Search for the cell housing the specified text and yield its (X, Y) center coordinate. 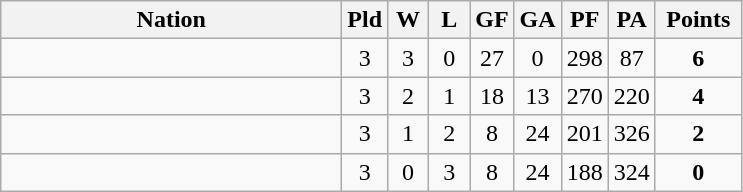
326 (632, 134)
87 (632, 58)
Points (698, 20)
18 (492, 96)
GA (538, 20)
PF (584, 20)
220 (632, 96)
13 (538, 96)
201 (584, 134)
298 (584, 58)
Nation (172, 20)
27 (492, 58)
188 (584, 172)
Pld (365, 20)
L (450, 20)
GF (492, 20)
W (408, 20)
PA (632, 20)
270 (584, 96)
4 (698, 96)
324 (632, 172)
6 (698, 58)
